Return the (X, Y) coordinate for the center point of the cell that contains the specified text.  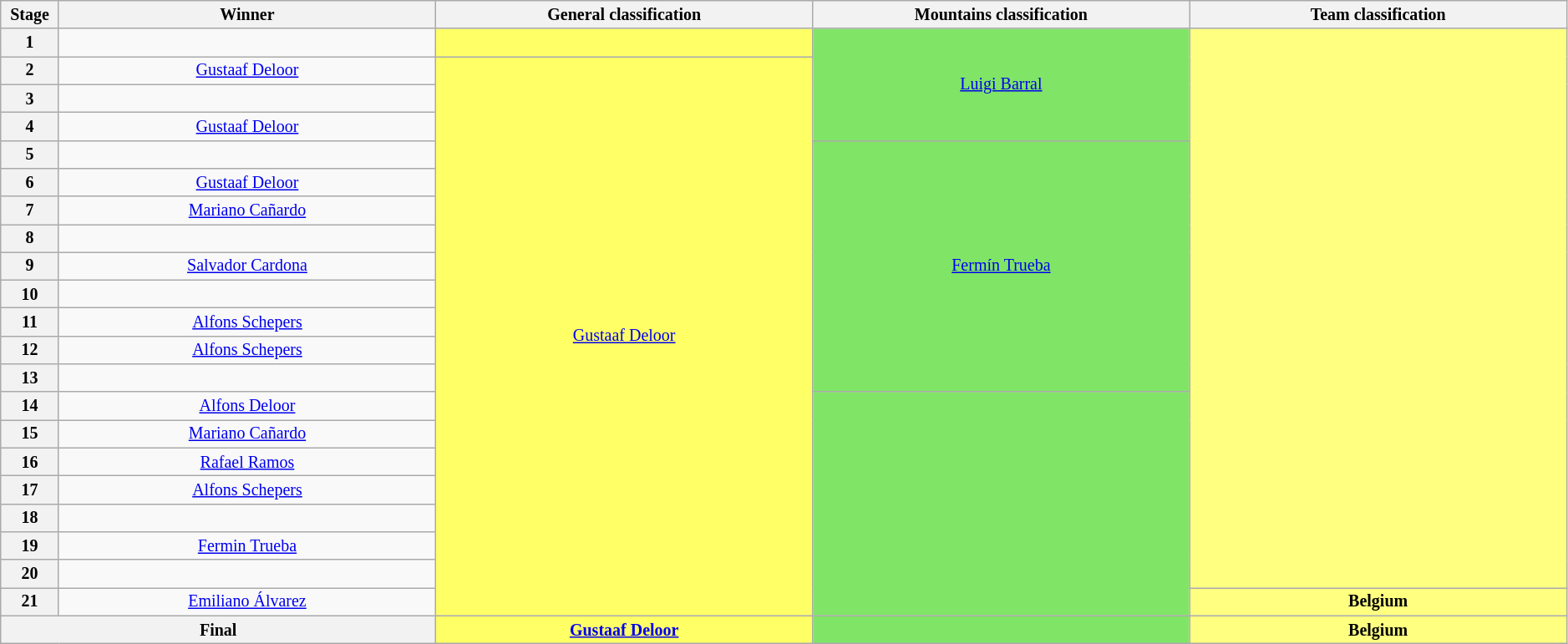
Winner (247, 15)
18 (30, 518)
Stage (30, 15)
General classification (625, 15)
5 (30, 154)
16 (30, 463)
8 (30, 239)
21 (30, 601)
Team classification (1378, 15)
Final (219, 630)
10 (30, 294)
Alfons Deloor (247, 406)
13 (30, 378)
12 (30, 351)
14 (30, 406)
Luigi Barral (1001, 85)
1 (30, 43)
6 (30, 182)
4 (30, 127)
19 (30, 546)
7 (30, 210)
15 (30, 434)
2 (30, 70)
Rafael Ramos (247, 463)
11 (30, 322)
Emiliano Álvarez (247, 601)
Fermín Trueba (1001, 266)
3 (30, 99)
17 (30, 489)
9 (30, 266)
20 (30, 573)
Fermin Trueba (247, 546)
Mountains classification (1001, 15)
Salvador Cardona (247, 266)
